Scan for the cell matching the given text and deliver its (x, y) coordinate at center. 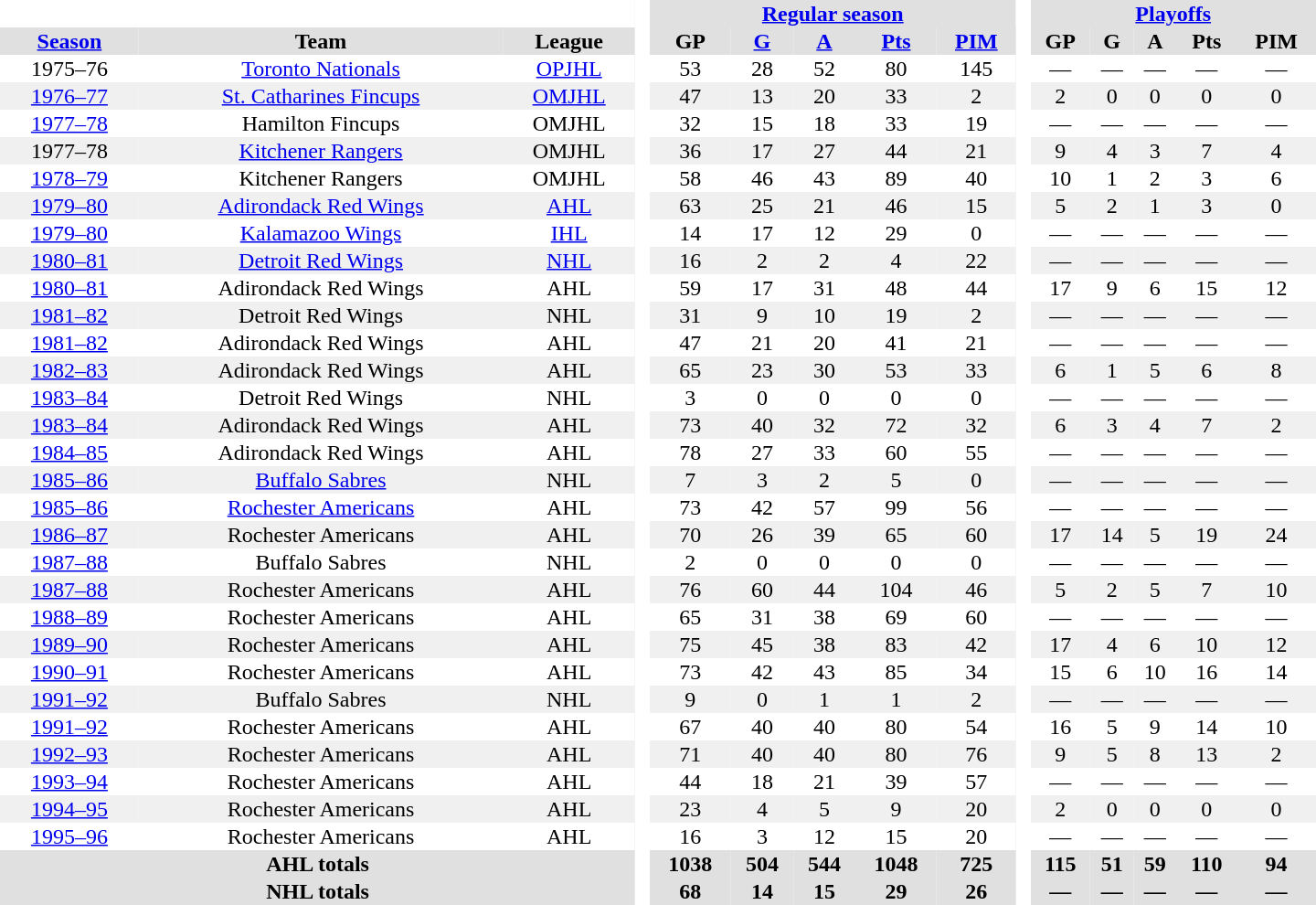
Season (69, 41)
OPJHL (568, 69)
41 (896, 343)
Regular season (833, 14)
24 (1276, 535)
72 (896, 425)
544 (824, 864)
34 (976, 672)
22 (976, 261)
36 (691, 151)
Team (321, 41)
115 (1060, 864)
1986–87 (69, 535)
99 (896, 507)
1995–96 (69, 836)
67 (691, 727)
145 (976, 69)
725 (976, 864)
75 (691, 644)
51 (1111, 864)
Kalamazoo Wings (321, 233)
Playoffs (1173, 14)
58 (691, 178)
504 (762, 864)
1994–95 (69, 809)
League (568, 41)
1988–89 (69, 617)
78 (691, 452)
1978–79 (69, 178)
St. Catharines Fincups (321, 96)
89 (896, 178)
1989–90 (69, 644)
25 (762, 206)
85 (896, 672)
NHL totals (318, 891)
104 (896, 590)
28 (762, 69)
1982–83 (69, 370)
45 (762, 644)
1984–85 (69, 452)
Toronto Nationals (321, 69)
1975–76 (69, 69)
1992–93 (69, 754)
55 (976, 452)
1990–91 (69, 672)
1038 (691, 864)
83 (896, 644)
1993–94 (69, 782)
1976–77 (69, 96)
70 (691, 535)
IHL (568, 233)
68 (691, 891)
56 (976, 507)
71 (691, 754)
69 (896, 617)
1048 (896, 864)
48 (896, 288)
54 (976, 727)
63 (691, 206)
Hamilton Fincups (321, 123)
30 (824, 370)
52 (824, 69)
94 (1276, 864)
AHL totals (318, 864)
110 (1206, 864)
